Capture the cell that displays the provided text and extract its (x, y) central coordinate. 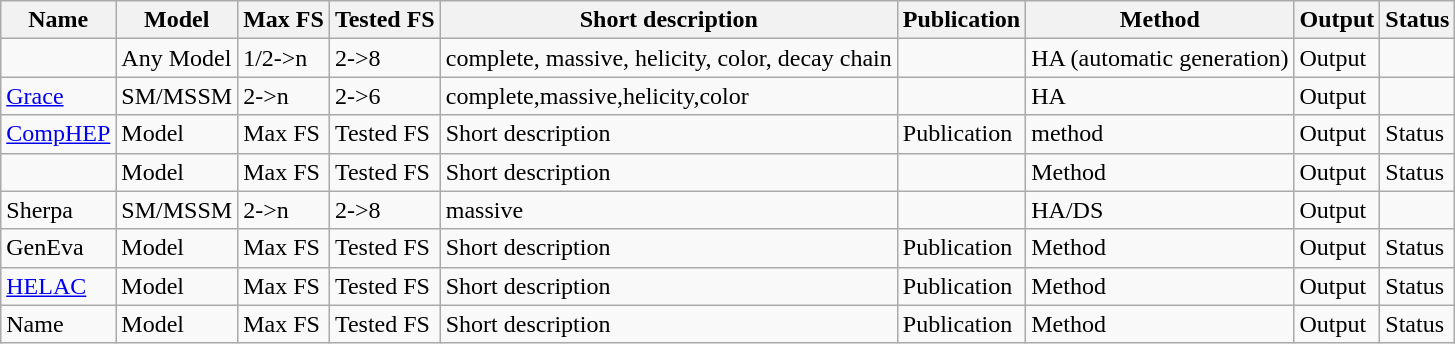
method (1160, 134)
HA/DS (1160, 210)
1/2->n (284, 58)
HELAC (58, 286)
HA (1160, 96)
Any Model (177, 58)
massive (668, 210)
CompHEP (58, 134)
HA (automatic generation) (1160, 58)
Grace (58, 96)
2->6 (384, 96)
GenEva (58, 248)
complete,massive,helicity,color (668, 96)
Sherpa (58, 210)
complete, massive, helicity, color, decay chain (668, 58)
